Provide the (x, y) coordinate of the cell's center where the given text is located.  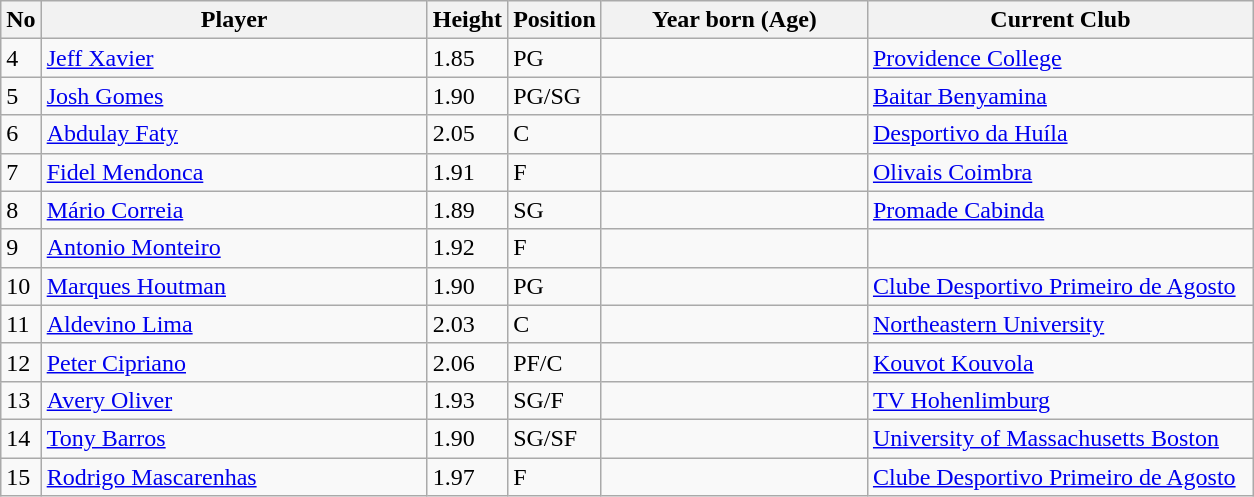
1.85 (467, 58)
Abdulay Faty (234, 134)
15 (21, 477)
SG/F (555, 400)
Peter Cipriano (234, 362)
No (21, 20)
12 (21, 362)
Position (555, 20)
Fidel Mendonca (234, 172)
SG (555, 210)
Baitar Benyamina (1060, 96)
5 (21, 96)
Josh Gomes (234, 96)
2.05 (467, 134)
Player (234, 20)
1.97 (467, 477)
1.93 (467, 400)
Height (467, 20)
8 (21, 210)
1.89 (467, 210)
Current Club (1060, 20)
Providence College (1060, 58)
Northeastern University (1060, 324)
Avery Oliver (234, 400)
9 (21, 248)
11 (21, 324)
Tony Barros (234, 438)
2.03 (467, 324)
Marques Houtman (234, 286)
PF/C (555, 362)
Rodrigo Mascarenhas (234, 477)
14 (21, 438)
Promade Cabinda (1060, 210)
Year born (Age) (734, 20)
PG/SG (555, 96)
Kouvot Kouvola (1060, 362)
University of Massachusetts Boston (1060, 438)
13 (21, 400)
Mário Correia (234, 210)
TV Hohenlimburg (1060, 400)
2.06 (467, 362)
Jeff Xavier (234, 58)
6 (21, 134)
10 (21, 286)
1.91 (467, 172)
Antonio Monteiro (234, 248)
7 (21, 172)
Desportivo da Huíla (1060, 134)
Aldevino Lima (234, 324)
SG/SF (555, 438)
Olivais Coimbra (1060, 172)
4 (21, 58)
1.92 (467, 248)
